Return the (X, Y) coordinate for the center point of the cell that contains the specified text.  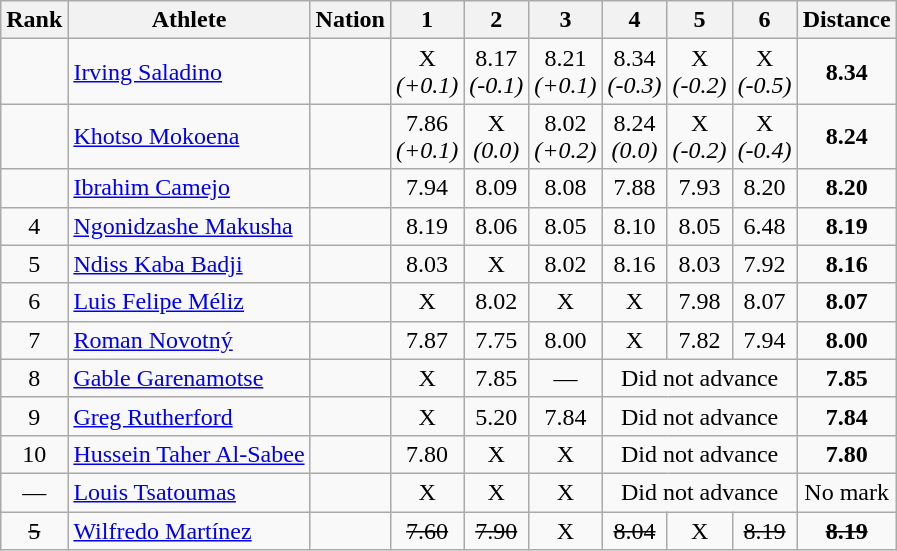
9 (34, 416)
8.09 (496, 188)
8.24(0.0) (634, 136)
7.75 (496, 340)
8.21(+0.1) (566, 72)
2 (496, 20)
Greg Rutherford (189, 416)
7.88 (634, 188)
5.20 (496, 416)
Nation (350, 20)
6.48 (764, 226)
8.04 (634, 531)
7.93 (700, 188)
8.08 (566, 188)
Ndiss Kaba Badji (189, 264)
Luis Felipe Méliz (189, 302)
8.17(-0.1) (496, 72)
Roman Novotný (189, 340)
8.24 (846, 136)
7.98 (700, 302)
7.60 (426, 531)
Khotso Mokoena (189, 136)
X(0.0) (496, 136)
8.10 (634, 226)
7.87 (426, 340)
7.90 (496, 531)
10 (34, 454)
Louis Tsatoumas (189, 492)
Hussein Taher Al-Sabee (189, 454)
7 (34, 340)
7.86(+0.1) (426, 136)
No mark (846, 492)
Ngonidzashe Makusha (189, 226)
8.34(-0.3) (634, 72)
X(+0.1) (426, 72)
Ibrahim Camejo (189, 188)
7.82 (700, 340)
Distance (846, 20)
Gable Garenamotse (189, 378)
X(-0.5) (764, 72)
Athlete (189, 20)
1 (426, 20)
8.02(+0.2) (566, 136)
X(-0.4) (764, 136)
3 (566, 20)
Irving Saladino (189, 72)
Rank (34, 20)
8.34 (846, 72)
Wilfredo Martínez (189, 531)
8.06 (496, 226)
8 (34, 378)
7.92 (764, 264)
